Return (x, y) of the center of cell containing provided text 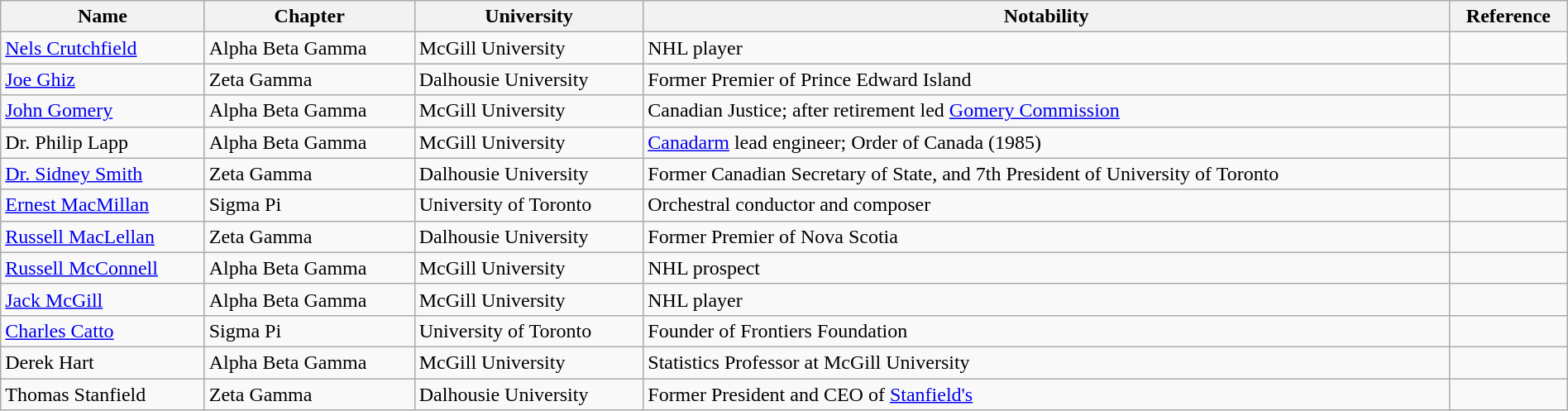
Thomas Stanfield (103, 394)
Ernest MacMillan (103, 205)
Dr. Sidney Smith (103, 174)
Joe Ghiz (103, 79)
NHL prospect (1047, 268)
Canadian Justice; after retirement led Gomery Commission (1047, 111)
Notability (1047, 17)
Statistics Professor at McGill University (1047, 362)
Name (103, 17)
Reference (1508, 17)
Charles Catto (103, 331)
Russell MacLellan (103, 237)
Former President and CEO of Stanfield's (1047, 394)
Former Premier of Nova Scotia (1047, 237)
Chapter (309, 17)
Jack McGill (103, 299)
Former Premier of Prince Edward Island (1047, 79)
Orchestral conductor and composer (1047, 205)
John Gomery (103, 111)
Former Canadian Secretary of State, and 7th President of University of Toronto (1047, 174)
Nels Crutchfield (103, 48)
Derek Hart (103, 362)
University (529, 17)
Founder of Frontiers Foundation (1047, 331)
Canadarm lead engineer; Order of Canada (1985) (1047, 142)
Russell McConnell (103, 268)
Dr. Philip Lapp (103, 142)
